Pinpoint the cell where the given text exists, returning its (X, Y) midpoint coordinate. 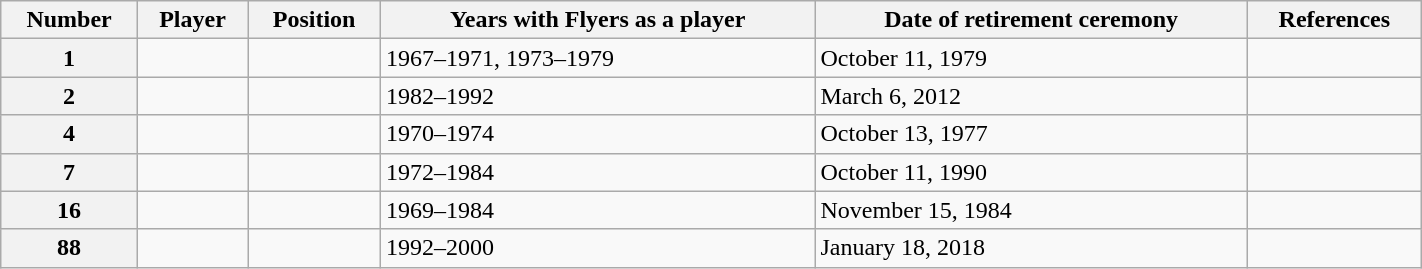
1992–2000 (598, 248)
1982–1992 (598, 96)
Position (314, 20)
October 11, 1990 (1031, 172)
January 18, 2018 (1031, 248)
Years with Flyers as a player (598, 20)
November 15, 1984 (1031, 210)
1969–1984 (598, 210)
References (1334, 20)
1972–1984 (598, 172)
4 (70, 134)
March 6, 2012 (1031, 96)
1970–1974 (598, 134)
7 (70, 172)
October 11, 1979 (1031, 58)
16 (70, 210)
1 (70, 58)
Player (192, 20)
2 (70, 96)
October 13, 1977 (1031, 134)
Date of retirement ceremony (1031, 20)
Number (70, 20)
1967–1971, 1973–1979 (598, 58)
88 (70, 248)
